Determine the [X, Y] coordinate at the center of the cell enclosing the given text.  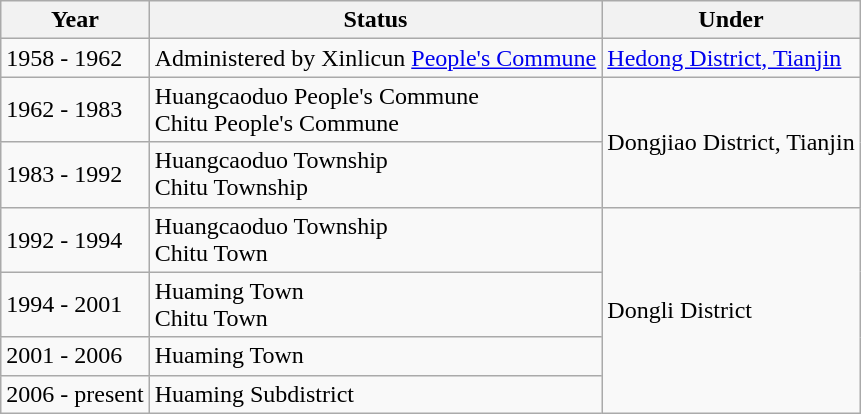
Dongjiao District, Tianjin [731, 142]
Huaming Town [376, 356]
1992 - 1994 [75, 240]
Administered by Xinlicun People's Commune [376, 58]
Huangcaoduo People's CommuneChitu People's Commune [376, 110]
1983 - 1992 [75, 174]
Hedong District, Tianjin [731, 58]
Huangcaoduo TownshipChitu Town [376, 240]
Dongli District [731, 310]
Year [75, 20]
Huaming Subdistrict [376, 394]
Status [376, 20]
Huaming TownChitu Town [376, 304]
2006 - present [75, 394]
2001 - 2006 [75, 356]
1958 - 1962 [75, 58]
1994 - 2001 [75, 304]
1962 - 1983 [75, 110]
Huangcaoduo TownshipChitu Township [376, 174]
Under [731, 20]
